Pinpoint the cell where the given text exists, returning its [X, Y] midpoint coordinate. 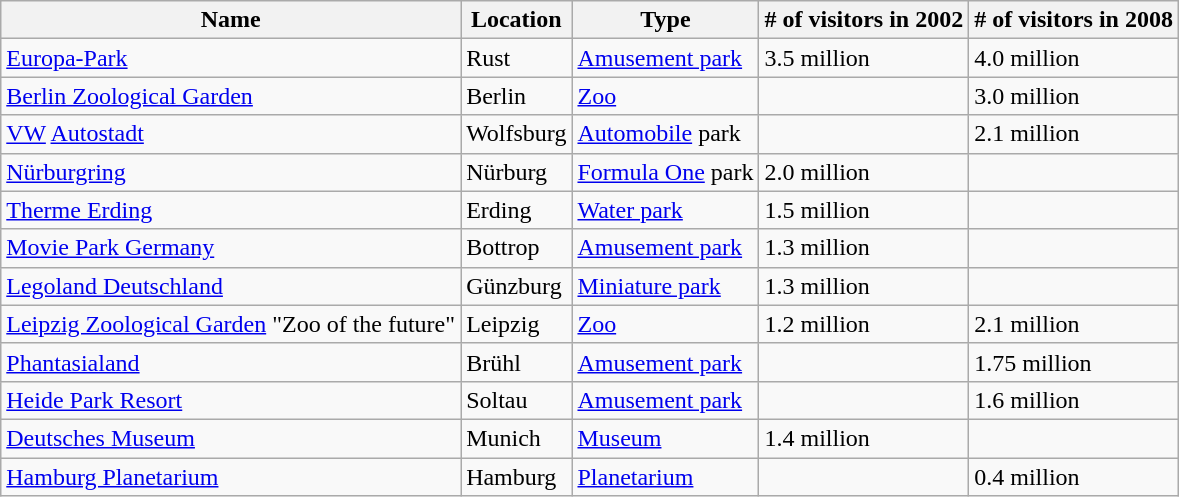
Therme Erding [231, 210]
Wolfsburg [516, 134]
3.0 million [1074, 96]
3.5 million [864, 58]
Formula One park [666, 172]
0.4 million [1074, 477]
Movie Park Germany [231, 248]
Europa-Park [231, 58]
Miniature park [666, 286]
Phantasialand [231, 362]
1.4 million [864, 438]
1.75 million [1074, 362]
Deutsches Museum [231, 438]
Berlin Zoological Garden [231, 96]
4.0 million [1074, 58]
Rust [516, 58]
Type [666, 20]
Leipzig [516, 324]
# of visitors in 2002 [864, 20]
1.5 million [864, 210]
Hamburg Planetarium [231, 477]
Legoland Deutschland [231, 286]
Automobile park [666, 134]
Location [516, 20]
1.2 million [864, 324]
Brühl [516, 362]
Soltau [516, 400]
# of visitors in 2008 [1074, 20]
2.0 million [864, 172]
Hamburg [516, 477]
Nürburgring [231, 172]
Nürburg [516, 172]
1.6 million [1074, 400]
Museum [666, 438]
Munich [516, 438]
Erding [516, 210]
VW Autostadt [231, 134]
Planetarium [666, 477]
Günzburg [516, 286]
Berlin [516, 96]
Water park [666, 210]
Bottrop [516, 248]
Heide Park Resort [231, 400]
Name [231, 20]
Leipzig Zoological Garden "Zoo of the future" [231, 324]
